Provide the [X, Y] coordinate of the cell's center where the given text is located.  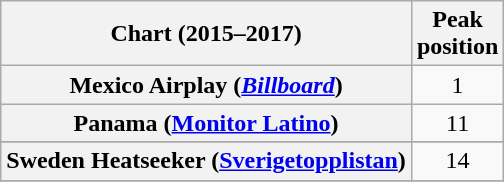
Peakposition [457, 34]
14 [457, 161]
Sweden Heatseeker (Sverigetopplistan) [206, 161]
Panama (Monitor Latino) [206, 123]
11 [457, 123]
Mexico Airplay (Billboard) [206, 85]
1 [457, 85]
Chart (2015–2017) [206, 34]
